Search for the cell housing the specified text and yield its [X, Y] center coordinate. 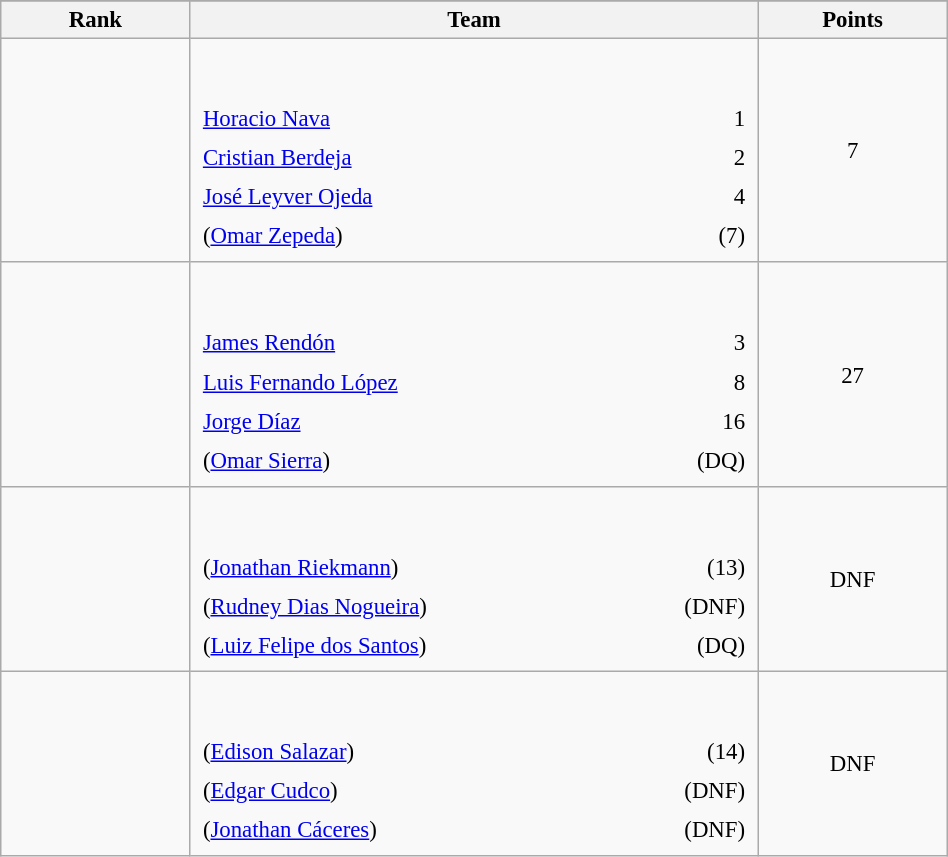
Cristian Berdeja [426, 158]
2 [704, 158]
Points [852, 20]
(Rudney Dias Nogueira) [409, 606]
Jorge Díaz [412, 421]
(Omar Zepeda) [426, 236]
(Luiz Felipe dos Santos) [409, 645]
Luis Fernando López [412, 382]
James Rendón [412, 343]
Rank [96, 20]
(14) [674, 752]
Horacio Nava [426, 119]
27 [852, 374]
(Edgar Cudco) [396, 791]
Horacio Nava 1 Cristian Berdeja 2 José Leyver Ojeda 4 (Omar Zepeda) (7) [474, 151]
4 [704, 197]
1 [704, 119]
7 [852, 151]
Team [474, 20]
8 [690, 382]
(Jonathan Riekmann) (13) (Rudney Dias Nogueira) (DNF) (Luiz Felipe dos Santos) (DQ) [474, 578]
(Edison Salazar) (14) (Edgar Cudco) (DNF) (Jonathan Cáceres) (DNF) [474, 764]
James Rendón 3 Luis Fernando López 8 Jorge Díaz 16 (Omar Sierra) (DQ) [474, 374]
(Omar Sierra) [412, 460]
3 [690, 343]
(13) [686, 567]
(Jonathan Riekmann) [409, 567]
José Leyver Ojeda [426, 197]
(Edison Salazar) [396, 752]
(7) [704, 236]
16 [690, 421]
(Jonathan Cáceres) [396, 830]
